For the text-containing cell, return its midpoint in [X, Y] coordinate format. 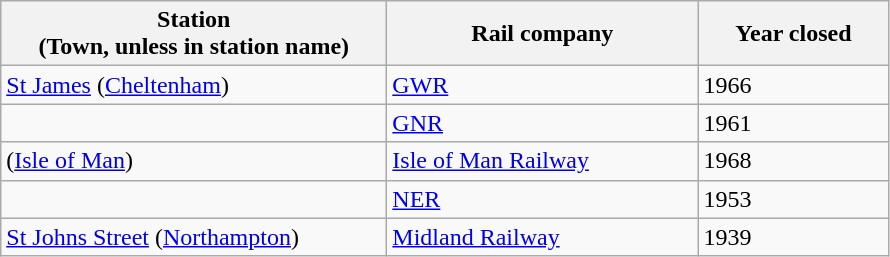
Year closed [794, 34]
NER [542, 199]
St Johns Street (Northampton) [194, 237]
1953 [794, 199]
Isle of Man Railway [542, 161]
GNR [542, 123]
1939 [794, 237]
GWR [542, 85]
Station(Town, unless in station name) [194, 34]
St James (Cheltenham) [194, 85]
1968 [794, 161]
Rail company [542, 34]
1966 [794, 85]
1961 [794, 123]
(Isle of Man) [194, 161]
Midland Railway [542, 237]
